For the text-containing cell, return its midpoint in (X, Y) coordinate format. 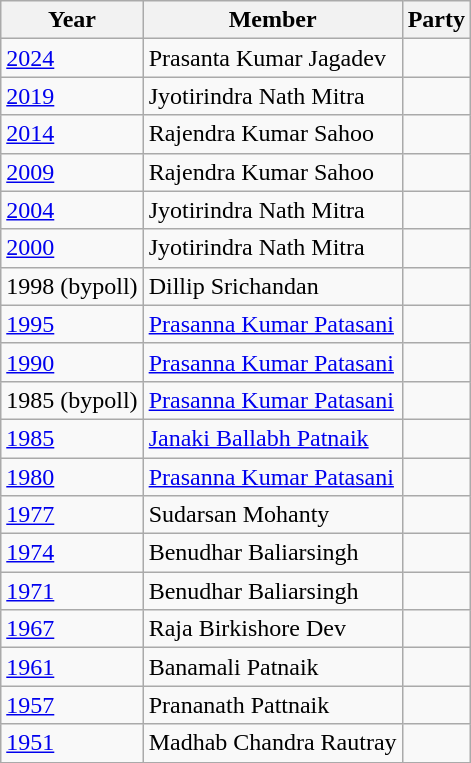
Dillip Srichandan (272, 286)
1971 (72, 591)
1961 (72, 667)
Banamali Patnaik (272, 667)
1980 (72, 477)
Janaki Ballabh Patnaik (272, 438)
Raja Birkishore Dev (272, 629)
2014 (72, 134)
1974 (72, 553)
2024 (72, 58)
2000 (72, 248)
1985 (72, 438)
1967 (72, 629)
2004 (72, 210)
Sudarsan Mohanty (272, 515)
1985 (bypoll) (72, 400)
1957 (72, 705)
Prasanta Kumar Jagadev (272, 58)
2019 (72, 96)
1990 (72, 362)
Year (72, 20)
1977 (72, 515)
1998 (bypoll) (72, 286)
2009 (72, 172)
1995 (72, 324)
1951 (72, 743)
Prananath Pattnaik (272, 705)
Member (272, 20)
Party (436, 20)
Madhab Chandra Rautray (272, 743)
